Capture the cell that displays the provided text and extract its (X, Y) central coordinate. 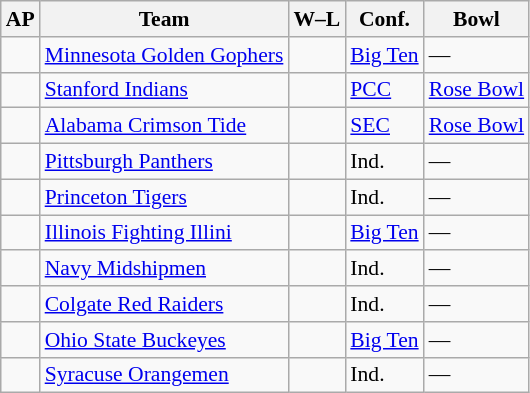
Alabama Crimson Tide (164, 126)
Stanford Indians (164, 90)
Team (164, 19)
Navy Midshipmen (164, 269)
Conf. (384, 19)
Syracuse Orangemen (164, 375)
Princeton Tigers (164, 197)
Bowl (476, 19)
W–L (316, 19)
Minnesota Golden Gophers (164, 55)
SEC (384, 126)
Colgate Red Raiders (164, 304)
Pittsburgh Panthers (164, 162)
Illinois Fighting Illini (164, 233)
PCC (384, 90)
AP (20, 19)
Ohio State Buckeyes (164, 340)
